Output the (x, y) coordinate of the center of the cell containing the given text.  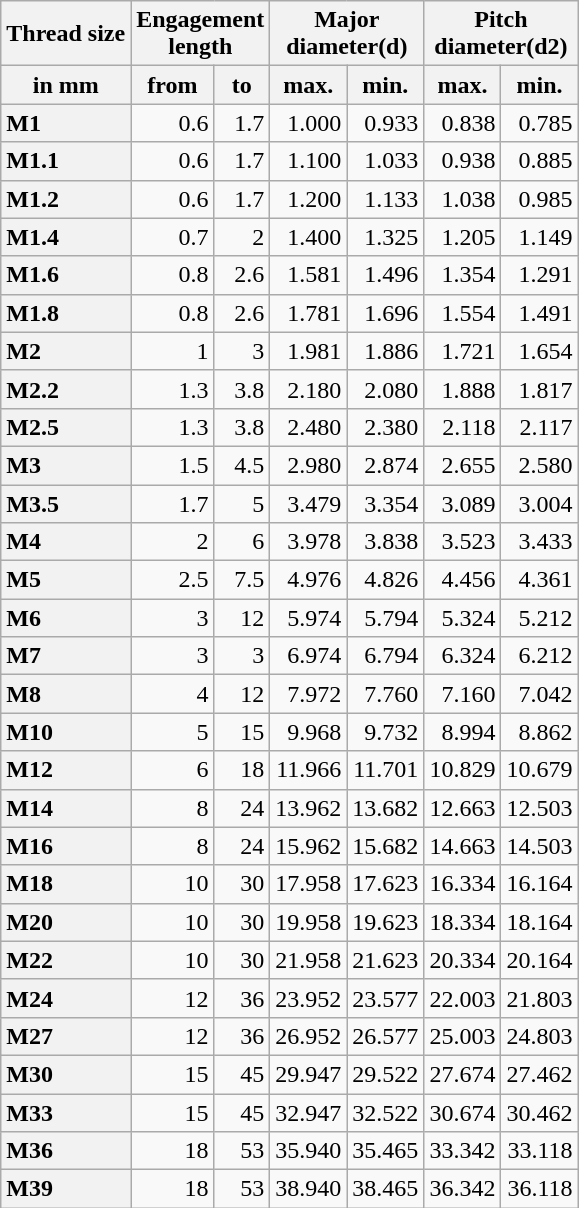
30.674 (462, 1113)
16.164 (540, 884)
35.940 (308, 1151)
21.958 (308, 960)
1.133 (386, 199)
7.042 (540, 694)
6.324 (462, 656)
M7 (66, 656)
3.838 (386, 542)
16.334 (462, 884)
1.325 (386, 237)
2.118 (462, 427)
15.962 (308, 846)
4.5 (242, 465)
4.456 (462, 580)
2.655 (462, 465)
9.732 (386, 732)
5.974 (308, 618)
M39 (66, 1189)
M6 (66, 618)
4.976 (308, 580)
13.962 (308, 808)
M3 (66, 465)
38.940 (308, 1189)
M14 (66, 808)
0.838 (462, 123)
12.503 (540, 808)
9.968 (308, 732)
1.200 (308, 199)
33.118 (540, 1151)
M3.5 (66, 503)
19.958 (308, 922)
M30 (66, 1074)
10.679 (540, 770)
1.038 (462, 199)
to (242, 85)
18.164 (540, 922)
11.966 (308, 770)
3.479 (308, 503)
32.522 (386, 1113)
17.623 (386, 884)
7.160 (462, 694)
1 (172, 351)
M2.5 (66, 427)
M8 (66, 694)
1.149 (540, 237)
3.004 (540, 503)
7.760 (386, 694)
1.817 (540, 389)
21.623 (386, 960)
1.354 (462, 275)
M24 (66, 998)
M1.1 (66, 161)
3.089 (462, 503)
M1 (66, 123)
7.5 (242, 580)
M16 (66, 846)
Engagementlength (200, 34)
M4 (66, 542)
4.361 (540, 580)
27.674 (462, 1074)
3.354 (386, 503)
1.100 (308, 161)
1.400 (308, 237)
0.885 (540, 161)
M2 (66, 351)
M33 (66, 1113)
3.523 (462, 542)
2.874 (386, 465)
33.342 (462, 1151)
0.985 (540, 199)
1.781 (308, 313)
1.5 (172, 465)
1.554 (462, 313)
18.334 (462, 922)
2.380 (386, 427)
1.654 (540, 351)
5.324 (462, 618)
M22 (66, 960)
M1.8 (66, 313)
2.180 (308, 389)
7.972 (308, 694)
1.888 (462, 389)
M12 (66, 770)
M27 (66, 1036)
Majordiameter(d) (347, 34)
M36 (66, 1151)
35.465 (386, 1151)
2.5 (172, 580)
3.433 (540, 542)
19.623 (386, 922)
22.003 (462, 998)
11.701 (386, 770)
1.033 (386, 161)
1.981 (308, 351)
29.947 (308, 1074)
6.974 (308, 656)
36.118 (540, 1189)
M1.6 (66, 275)
3.978 (308, 542)
23.577 (386, 998)
14.503 (540, 846)
21.803 (540, 998)
4.826 (386, 580)
14.663 (462, 846)
20.164 (540, 960)
4 (172, 694)
Pitchdiameter(d2) (501, 34)
0.933 (386, 123)
24.803 (540, 1036)
32.947 (308, 1113)
8.862 (540, 732)
1.205 (462, 237)
1.721 (462, 351)
0.785 (540, 123)
1.886 (386, 351)
23.952 (308, 998)
1.000 (308, 123)
10.829 (462, 770)
1.491 (540, 313)
Thread size (66, 34)
1.581 (308, 275)
6.212 (540, 656)
M5 (66, 580)
8.994 (462, 732)
30.462 (540, 1113)
27.462 (540, 1074)
29.522 (386, 1074)
M20 (66, 922)
36.342 (462, 1189)
1.496 (386, 275)
15.682 (386, 846)
5.794 (386, 618)
6.794 (386, 656)
M18 (66, 884)
2.580 (540, 465)
0.7 (172, 237)
13.682 (386, 808)
25.003 (462, 1036)
20.334 (462, 960)
1.291 (540, 275)
M2.2 (66, 389)
0.938 (462, 161)
M1.2 (66, 199)
2.117 (540, 427)
2.080 (386, 389)
in mm (66, 85)
12.663 (462, 808)
from (172, 85)
5.212 (540, 618)
17.958 (308, 884)
1.696 (386, 313)
M1.4 (66, 237)
26.952 (308, 1036)
M10 (66, 732)
2.480 (308, 427)
26.577 (386, 1036)
38.465 (386, 1189)
2.980 (308, 465)
